Search for the cell housing the specified text and yield its [x, y] center coordinate. 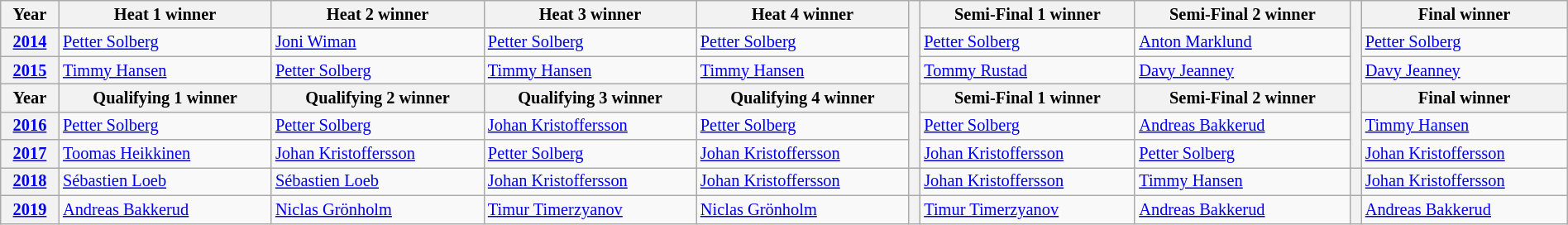
Qualifying 2 winner [377, 98]
2016 [30, 126]
Qualifying 4 winner [802, 98]
Heat 4 winner [802, 14]
Heat 1 winner [165, 14]
2014 [30, 42]
2015 [30, 70]
Qualifying 3 winner [590, 98]
2019 [30, 209]
Toomas Heikkinen [165, 154]
Anton Marklund [1242, 42]
Qualifying 1 winner [165, 98]
Joni Wiman [377, 42]
Tommy Rustad [1027, 70]
Heat 3 winner [590, 14]
Heat 2 winner [377, 14]
2017 [30, 154]
2018 [30, 181]
